Determine the [X, Y] coordinate at the center of the cell enclosing the given text.  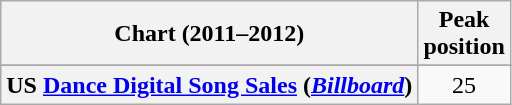
Chart (2011–2012) [210, 34]
Peakposition [464, 34]
25 [464, 85]
US Dance Digital Song Sales (Billboard) [210, 85]
